Pinpoint the cell where the given text exists, returning its [X, Y] midpoint coordinate. 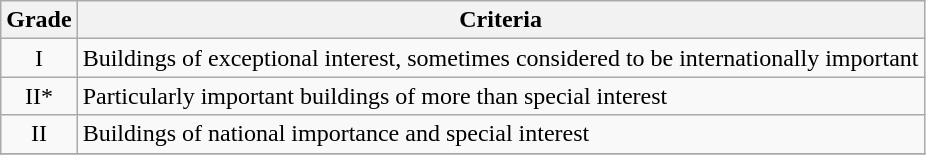
II [39, 134]
I [39, 58]
Buildings of exceptional interest, sometimes considered to be internationally important [500, 58]
Criteria [500, 20]
Buildings of national importance and special interest [500, 134]
Particularly important buildings of more than special interest [500, 96]
Grade [39, 20]
II* [39, 96]
